Pinpoint the cell where the given text exists, returning its [X, Y] midpoint coordinate. 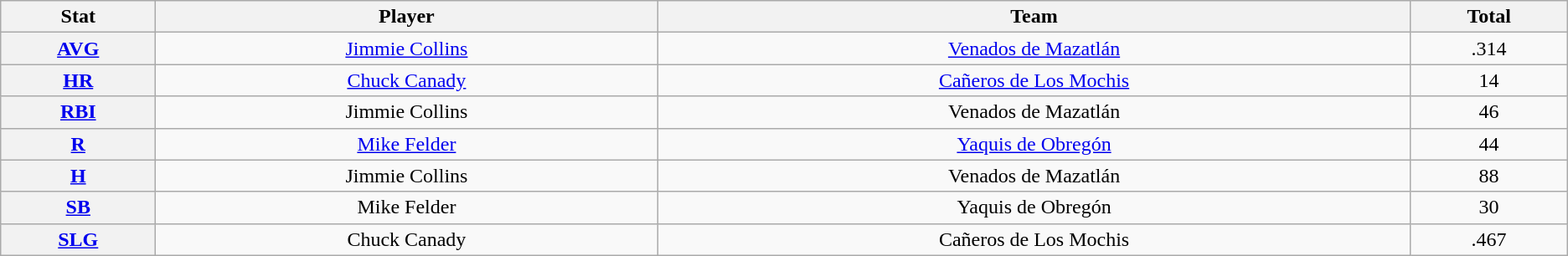
.467 [1489, 239]
R [79, 144]
H [79, 176]
30 [1489, 207]
AVG [79, 49]
Total [1489, 17]
Stat [79, 17]
44 [1489, 144]
.314 [1489, 49]
HR [79, 80]
SB [79, 207]
14 [1489, 80]
RBI [79, 112]
Team [1034, 17]
88 [1489, 176]
SLG [79, 239]
Player [407, 17]
46 [1489, 112]
